Provide the (X, Y) coordinate of the cell's center where the given text is located.  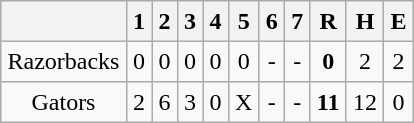
12 (365, 102)
7 (298, 21)
4 (216, 21)
1 (139, 21)
5 (244, 21)
X (244, 102)
H (365, 21)
R (328, 21)
Razorbacks (64, 61)
E (399, 21)
Gators (64, 102)
11 (328, 102)
